Find where the given text appears and provide that cell's center as (x, y) coordinate. 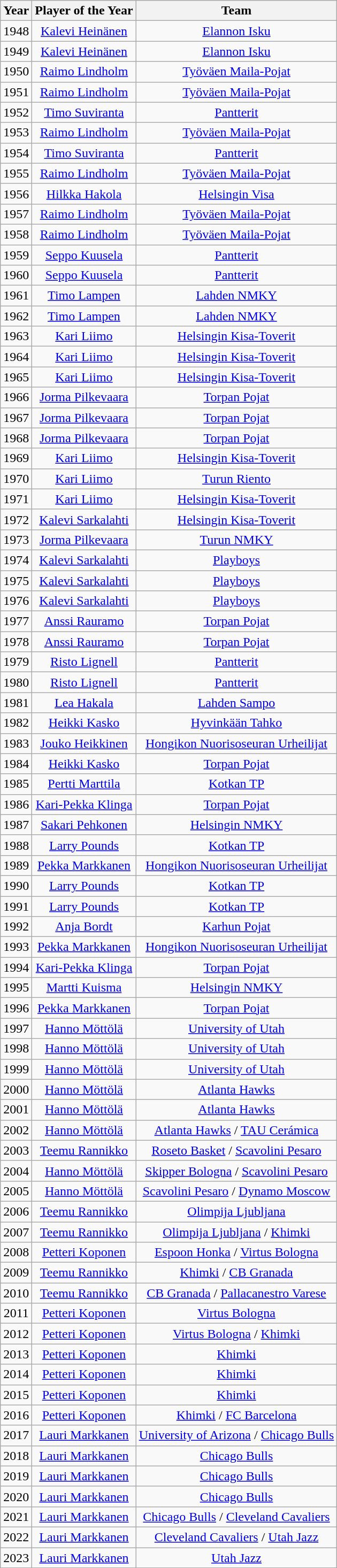
1975 (16, 580)
1983 (16, 743)
1978 (16, 642)
1951 (16, 92)
1962 (16, 316)
2011 (16, 1313)
2000 (16, 1089)
1956 (16, 194)
1982 (16, 723)
1960 (16, 275)
2009 (16, 1273)
CB Granada / Pallacanestro Varese (236, 1293)
1968 (16, 438)
Player of the Year (84, 11)
Chicago Bulls / Cleveland Cavaliers (236, 1517)
Sakari Pehkonen (84, 825)
Hilkka Hakola (84, 194)
1973 (16, 540)
2020 (16, 1496)
Jouko Heikkinen (84, 743)
Pertti Marttila (84, 784)
Turun Riento (236, 479)
1976 (16, 601)
1972 (16, 519)
University of Arizona / Chicago Bulls (236, 1435)
Khimki / CB Granada (236, 1273)
1995 (16, 988)
Team (236, 11)
2021 (16, 1517)
1957 (16, 214)
Helsingin Visa (236, 194)
Lahden Sampo (236, 703)
2008 (16, 1252)
Hyvinkään Tahko (236, 723)
Scavolini Pesaro / Dynamo Moscow (236, 1191)
1985 (16, 784)
1977 (16, 621)
2018 (16, 1456)
1994 (16, 967)
2015 (16, 1395)
Lea Hakala (84, 703)
1988 (16, 845)
1996 (16, 1008)
1987 (16, 825)
1980 (16, 682)
1993 (16, 947)
1999 (16, 1069)
1967 (16, 418)
2005 (16, 1191)
1952 (16, 112)
1992 (16, 927)
Atlanta Hawks / TAU Cerámica (236, 1130)
2017 (16, 1435)
Roseto Basket / Scavolini Pesaro (236, 1150)
2022 (16, 1537)
1997 (16, 1028)
1963 (16, 336)
2003 (16, 1150)
2016 (16, 1415)
1974 (16, 560)
1948 (16, 31)
1981 (16, 703)
2023 (16, 1558)
Year (16, 11)
1986 (16, 804)
1991 (16, 906)
1966 (16, 397)
2002 (16, 1130)
1949 (16, 51)
1950 (16, 72)
Karhun Pojat (236, 927)
1971 (16, 499)
Olimpija Ljubljana (236, 1211)
Olimpija Ljubljana / Khimki (236, 1232)
1955 (16, 173)
Espoon Honka / Virtus Bologna (236, 1252)
2007 (16, 1232)
Turun NMKY (236, 540)
1979 (16, 662)
Utah Jazz (236, 1558)
2013 (16, 1354)
1959 (16, 255)
Khimki / FC Barcelona (236, 1415)
2001 (16, 1110)
1970 (16, 479)
1998 (16, 1049)
2004 (16, 1171)
Virtus Bologna (236, 1313)
1989 (16, 865)
1958 (16, 234)
1961 (16, 296)
1953 (16, 133)
Anja Bordt (84, 927)
Skipper Bologna / Scavolini Pesaro (236, 1171)
1984 (16, 764)
2006 (16, 1211)
2014 (16, 1374)
2019 (16, 1476)
2012 (16, 1334)
Virtus Bologna / Khimki (236, 1334)
1965 (16, 377)
Cleveland Cavaliers / Utah Jazz (236, 1537)
1964 (16, 357)
1969 (16, 458)
1990 (16, 886)
Martti Kuisma (84, 988)
1954 (16, 153)
2010 (16, 1293)
